Determine the (X, Y) coordinate at the center of the cell enclosing the given text.  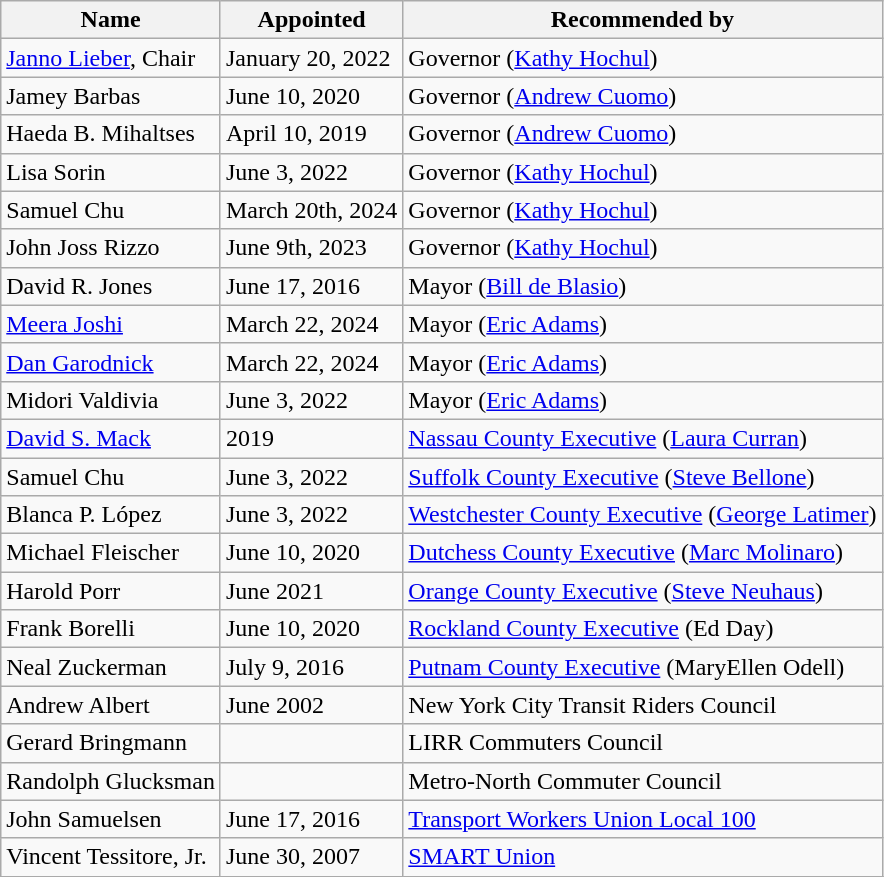
David S. Mack (111, 438)
Lisa Sorin (111, 172)
David R. Jones (111, 286)
Vincent Tessitore, Jr. (111, 857)
Suffolk County Executive (Steve Bellone) (642, 477)
June 30, 2007 (311, 857)
Orange County Executive (Steve Neuhaus) (642, 591)
SMART Union (642, 857)
Gerard Bringmann (111, 743)
Andrew Albert (111, 705)
March 20th, 2024 (311, 210)
Mayor (Bill de Blasio) (642, 286)
January 20, 2022 (311, 58)
Transport Workers Union Local 100 (642, 819)
Neal Zuckerman (111, 667)
Randolph Glucksman (111, 781)
John Joss Rizzo (111, 248)
Westchester County Executive (George Latimer) (642, 515)
Appointed (311, 20)
New York City Transit Riders Council (642, 705)
July 9, 2016 (311, 667)
Blanca P. López (111, 515)
Meera Joshi (111, 324)
2019 (311, 438)
June 2002 (311, 705)
Jamey Barbas (111, 96)
Recommended by (642, 20)
Midori Valdivia (111, 400)
Haeda B. Mihaltses (111, 134)
Harold Porr (111, 591)
LIRR Commuters Council (642, 743)
Name (111, 20)
Janno Lieber, Chair (111, 58)
Nassau County Executive (Laura Curran) (642, 438)
Michael Fleischer (111, 553)
John Samuelsen (111, 819)
June 2021 (311, 591)
April 10, 2019 (311, 134)
June 9th, 2023 (311, 248)
Putnam County Executive (MaryEllen Odell) (642, 667)
Dutchess County Executive (Marc Molinaro) (642, 553)
Frank Borelli (111, 629)
Rockland County Executive (Ed Day) (642, 629)
Dan Garodnick (111, 362)
Metro-North Commuter Council (642, 781)
